Scan for the cell matching the given text and deliver its [X, Y] coordinate at center. 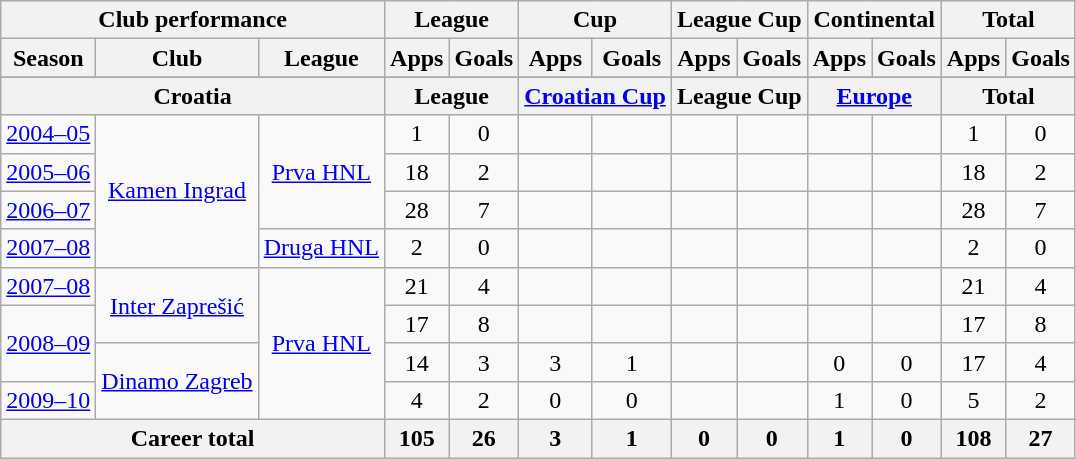
2005–06 [48, 172]
2008–09 [48, 343]
Continental [874, 20]
Europe [874, 96]
2009–10 [48, 400]
Club performance [193, 20]
26 [484, 438]
27 [1041, 438]
Croatian Cup [596, 96]
105 [417, 438]
Club [177, 58]
5 [973, 400]
Cup [596, 20]
2006–07 [48, 210]
Croatia [193, 96]
14 [417, 362]
Career total [193, 438]
Kamen Ingrad [177, 191]
Dinamo Zagreb [177, 381]
2004–05 [48, 134]
Inter Zaprešić [177, 305]
Season [48, 58]
108 [973, 438]
Druga HNL [321, 248]
